Return (X, Y) of the center of cell containing provided text 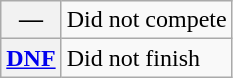
— (31, 20)
Did not finish (146, 58)
DNF (31, 58)
Did not compete (146, 20)
